Output the (x, y) coordinate of the center of the cell containing the given text.  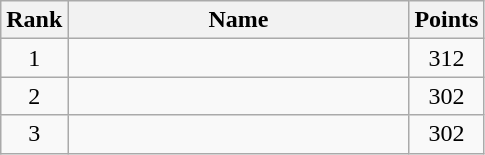
3 (34, 134)
312 (446, 58)
1 (34, 58)
Name (238, 20)
Rank (34, 20)
2 (34, 96)
Points (446, 20)
